Identify which cell holds the provided text, then report its [x, y] central coordinate. 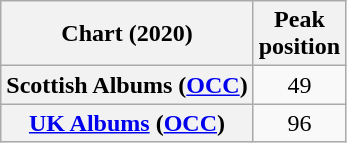
96 [299, 123]
Scottish Albums (OCC) [127, 85]
49 [299, 85]
Peakposition [299, 34]
UK Albums (OCC) [127, 123]
Chart (2020) [127, 34]
